Capture the cell that displays the provided text and extract its [x, y] central coordinate. 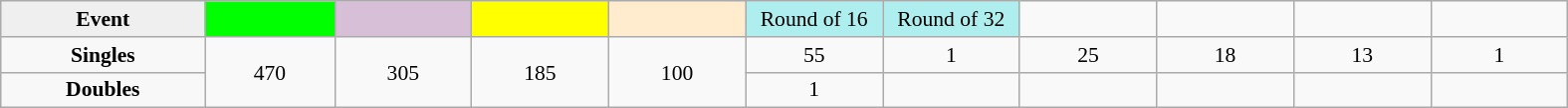
Round of 16 [814, 19]
470 [270, 72]
185 [541, 72]
Event [104, 19]
305 [403, 72]
Round of 32 [951, 19]
18 [1226, 55]
25 [1088, 55]
Doubles [104, 90]
55 [814, 55]
Singles [104, 55]
13 [1362, 55]
100 [677, 72]
